From the cell containing the given text, extract its center point as [x, y] coordinate. 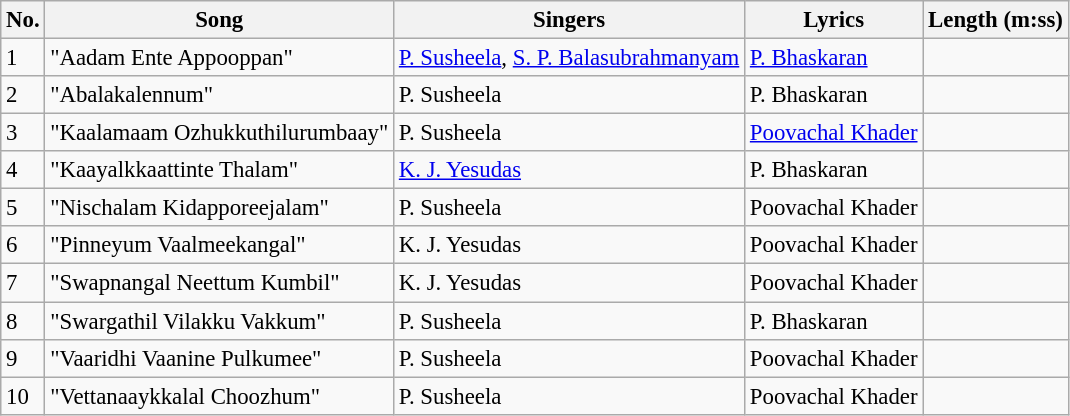
"Nischalam Kidapporeejalam" [220, 208]
Singers [570, 20]
Lyrics [834, 20]
P. Susheela, S. P. Balasubrahmanyam [570, 58]
1 [23, 58]
7 [23, 283]
9 [23, 358]
"Kaalamaam Ozhukkuthilurumbaay" [220, 133]
"Aadam Ente Appooppan" [220, 58]
4 [23, 170]
Song [220, 20]
"Kaayalkkaattinte Thalam" [220, 170]
8 [23, 321]
3 [23, 133]
5 [23, 208]
"Vaaridhi Vaanine Pulkumee" [220, 358]
No. [23, 20]
"Swargathil Vilakku Vakkum" [220, 321]
2 [23, 95]
"Pinneyum Vaalmeekangal" [220, 245]
"Swapnangal Neettum Kumbil" [220, 283]
Length (m:ss) [996, 20]
10 [23, 396]
"Abalakalennum" [220, 95]
"Vettanaaykkalal Choozhum" [220, 396]
6 [23, 245]
